For the text-containing cell, return its midpoint in (x, y) coordinate format. 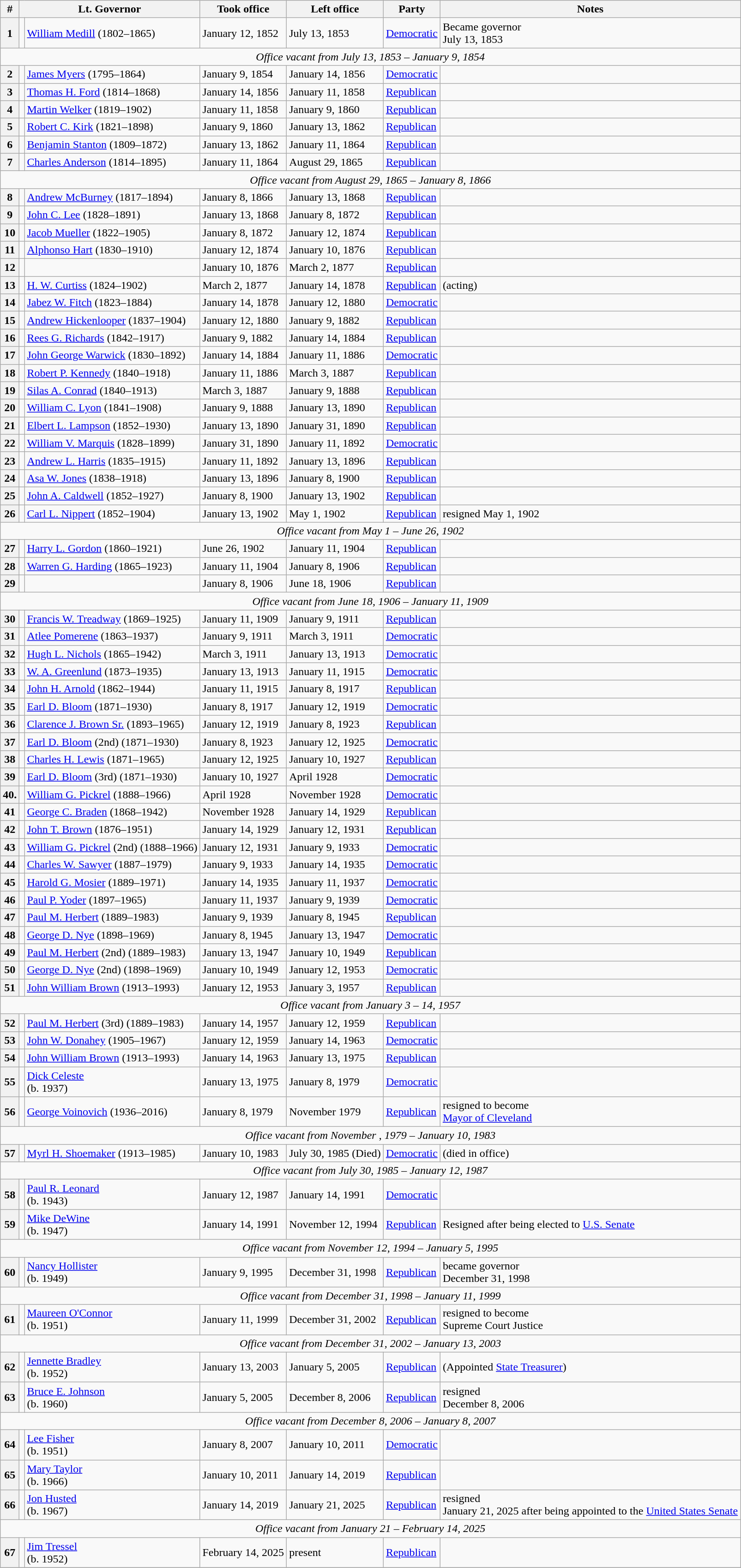
16 (10, 338)
resigned to become Mayor of Cleveland (590, 1112)
61 (10, 1320)
resigned May 1, 1902 (590, 514)
(died in office) (590, 1153)
Andrew L. Harris (1835–1915) (112, 461)
25 (10, 496)
Left office (335, 9)
19 (10, 390)
21 (10, 425)
H. W. Curtiss (1824–1902) (112, 285)
Alphonso Hart (1830–1910) (112, 250)
Silas A. Conrad (1840–1913) (112, 390)
Jim Tressel (b. 1952) (112, 1552)
James Myers (1795–1864) (112, 74)
7 (10, 162)
June 18, 1906 (335, 584)
George C. Braden (1868–1942) (112, 812)
William V. Marquis (1828–1899) (112, 443)
John C. Lee (1828–1891) (112, 215)
January 8, 1866 (243, 197)
June 26, 1902 (243, 549)
Robert C. Kirk (1821–1898) (112, 127)
5 (10, 127)
24 (10, 478)
41 (10, 812)
January 21, 2025 (335, 1505)
9 (10, 215)
January 11, 1909 (243, 619)
(acting) (590, 285)
Earl D. Bloom (2nd) (1871–1930) (112, 742)
Earl D. Bloom (1871–1930) (112, 706)
George Voinovich (1936–2016) (112, 1112)
59 (10, 1225)
Office vacant from August 29, 1865 – January 8, 1866 (370, 180)
28 (10, 566)
Nancy Hollister (b. 1949) (112, 1272)
Charles W. Sawyer (1887–1979) (112, 865)
Mike DeWine (b. 1947) (112, 1225)
Office vacant from January 3 – 14, 1957 (370, 1005)
46 (10, 900)
67 (10, 1552)
40. (10, 794)
49 (10, 952)
3 (10, 92)
38 (10, 759)
George D. Nye (2nd) (1898–1969) (112, 970)
John H. Arnold (1862–1944) (112, 689)
Paul R. Leonard (b. 1943) (112, 1194)
26 (10, 514)
8 (10, 197)
66 (10, 1505)
(Appointed State Treasurer) (590, 1367)
Jennette Bradley (b. 1952) (112, 1367)
December 31, 1998 (335, 1272)
65 (10, 1475)
37 (10, 742)
January 11, 1999 (243, 1320)
William G. Pickrel (1888–1966) (112, 794)
51 (10, 987)
Rees G. Richards (1842–1917) (112, 338)
11 (10, 250)
55 (10, 1082)
George D. Nye (1898–1969) (112, 935)
present (335, 1552)
62 (10, 1367)
Office vacant from May 1 – June 26, 1902 (370, 531)
14 (10, 303)
January 9, 1854 (243, 74)
Warren G. Harding (1865–1923) (112, 566)
Paul P. Yoder (1897–1965) (112, 900)
Office vacant from December 31, 2002 – January 13, 2003 (370, 1343)
43 (10, 847)
Party (412, 9)
13 (10, 285)
15 (10, 320)
November 12, 1994 (335, 1225)
Paul M. Herbert (1889–1983) (112, 917)
52 (10, 1023)
Office vacant from November 12, 1994 – January 5, 1995 (370, 1248)
November 1979 (335, 1112)
58 (10, 1194)
William Medill (1802–1865) (112, 33)
57 (10, 1153)
Carl L. Nippert (1852–1904) (112, 514)
Harold G. Mosier (1889–1971) (112, 882)
42 (10, 830)
56 (10, 1112)
53 (10, 1040)
John A. Caldwell (1852–1927) (112, 496)
February 14, 2025 (243, 1552)
resigned January 21, 2025 after being appointed to the United States Senate (590, 1505)
Became governorJuly 13, 1853 (590, 33)
January 12, 1987 (243, 1194)
Office vacant from January 21 – February 14, 2025 (370, 1529)
Charles Anderson (1814–1895) (112, 162)
Thomas H. Ford (1814–1868) (112, 92)
Robert P. Kennedy (1840–1918) (112, 373)
Dick Celeste (b. 1937) (112, 1082)
Resigned after being elected to U.S. Senate (590, 1225)
Office vacant from July 30, 1985 – January 12, 1987 (370, 1171)
Asa W. Jones (1838–1918) (112, 478)
January 8, 2007 (243, 1444)
31 (10, 636)
Charles H. Lewis (1871–1965) (112, 759)
2 (10, 74)
Martin Welker (1819–1902) (112, 109)
January 14, 1957 (243, 1023)
47 (10, 917)
45 (10, 882)
23 (10, 461)
Lee Fisher (b. 1951) (112, 1444)
Office vacant from June 18, 1906 – January 11, 1909 (370, 601)
January 3, 1957 (335, 987)
30 (10, 619)
January 12, 1852 (243, 33)
January 13, 2003 (243, 1367)
29 (10, 584)
32 (10, 654)
60 (10, 1272)
35 (10, 706)
John W. Donahey (1905–1967) (112, 1040)
December 31, 2002 (335, 1320)
Lt. Governor (110, 9)
John George Warwick (1830–1892) (112, 355)
Francis W. Treadway (1869–1925) (112, 619)
Atlee Pomerene (1863–1937) (112, 636)
# (10, 9)
Harry L. Gordon (1860–1921) (112, 549)
50 (10, 970)
36 (10, 724)
William C. Lyon (1841–1908) (112, 408)
Took office (243, 9)
May 1, 1902 (335, 514)
Hugh L. Nichols (1865–1942) (112, 654)
John T. Brown (1876–1951) (112, 830)
54 (10, 1058)
34 (10, 689)
Jabez W. Fitch (1823–1884) (112, 303)
48 (10, 935)
Office vacant from December 31, 1998 – January 11, 1999 (370, 1296)
Paul M. Herbert (2nd) (1889–1983) (112, 952)
20 (10, 408)
33 (10, 671)
January 10, 1983 (243, 1153)
18 (10, 373)
Earl D. Bloom (3rd) (1871–1930) (112, 777)
10 (10, 232)
Elbert L. Lampson (1852–1930) (112, 425)
August 29, 1865 (335, 162)
12 (10, 268)
27 (10, 549)
Andrew McBurney (1817–1894) (112, 197)
Clarence J. Brown Sr. (1893–1965) (112, 724)
Benjamin Stanton (1809–1872) (112, 144)
4 (10, 109)
Maureen O'Connor (b. 1951) (112, 1320)
17 (10, 355)
Andrew Hickenlooper (1837–1904) (112, 320)
became governor December 31, 1998 (590, 1272)
Mary Taylor (b. 1966) (112, 1475)
July 30, 1985 (Died) (335, 1153)
Office vacant from November , 1979 – January 10, 1983 (370, 1136)
W. A. Greenlund (1873–1935) (112, 671)
63 (10, 1397)
William G. Pickrel (2nd) (1888–1966) (112, 847)
6 (10, 144)
64 (10, 1444)
Office vacant from July 13, 1853 – January 9, 1854 (370, 57)
Notes (590, 9)
December 8, 2006 (335, 1397)
Jon Husted (b. 1967) (112, 1505)
Myrl H. Shoemaker (1913–1985) (112, 1153)
22 (10, 443)
Bruce E. Johnson (b. 1960) (112, 1397)
44 (10, 865)
Jacob Mueller (1822–1905) (112, 232)
Office vacant from December 8, 2006 – January 8, 2007 (370, 1421)
July 13, 1853 (335, 33)
Paul M. Herbert (3rd) (1889–1983) (112, 1023)
1 (10, 33)
January 9, 1995 (243, 1272)
39 (10, 777)
resigned December 8, 2006 (590, 1397)
resigned to becomeSupreme Court Justice (590, 1320)
